Extract the [X, Y] coordinate from the center of the cell holding the provided text.  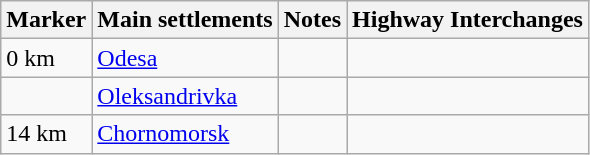
Chornomorsk [185, 134]
Oleksandrivka [185, 96]
Main settlements [185, 20]
0 km [46, 58]
14 km [46, 134]
Marker [46, 20]
Highway Interchanges [468, 20]
Odesa [185, 58]
Notes [312, 20]
